Extract the [x, y] coordinate from the center of the cell holding the provided text.  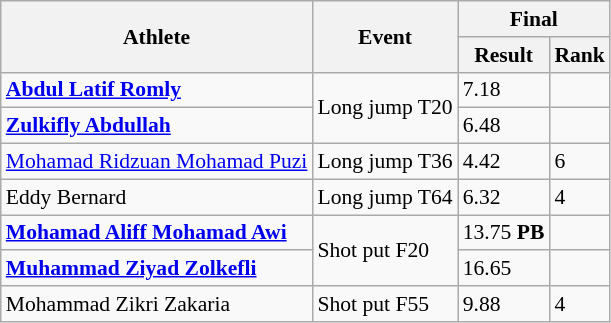
Long jump T20 [384, 108]
Final [534, 19]
13.75 PB [504, 233]
9.88 [504, 304]
Mohamad Aliff Mohamad Awi [157, 233]
Shot put F55 [384, 304]
Long jump T64 [384, 197]
Eddy Bernard [157, 197]
Muhammad Ziyad Zolkefli [157, 269]
Athlete [157, 36]
Abdul Latif Romly [157, 90]
4.42 [504, 162]
6.32 [504, 197]
Zulkifly Abdullah [157, 126]
Mohamad Ridzuan Mohamad Puzi [157, 162]
Result [504, 55]
16.65 [504, 269]
Rank [580, 55]
6 [580, 162]
Long jump T36 [384, 162]
7.18 [504, 90]
Event [384, 36]
Shot put F20 [384, 250]
6.48 [504, 126]
Mohammad Zikri Zakaria [157, 304]
